Detect which cell encompasses the target text, then output its (x, y) center coordinate. 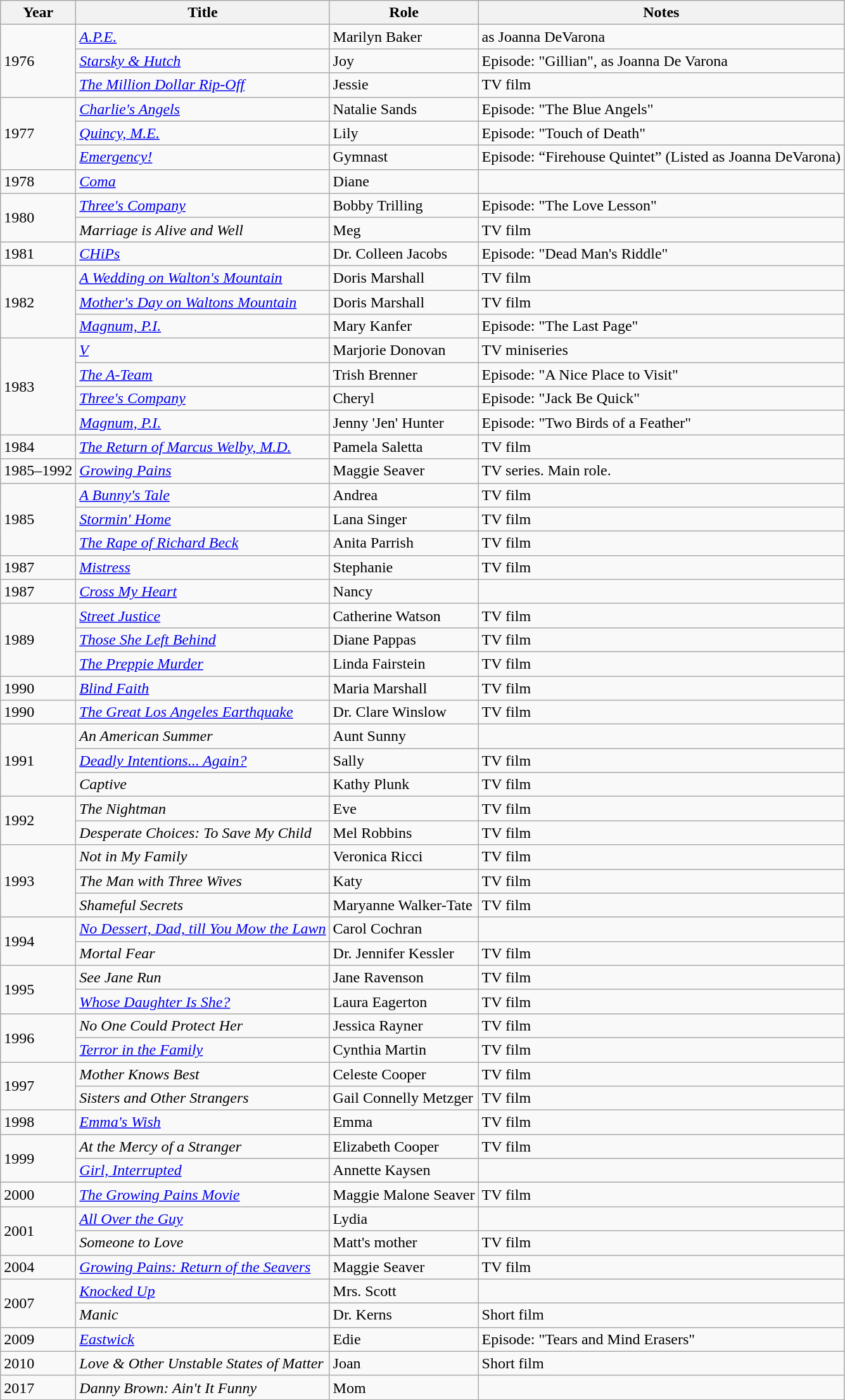
Blind Faith (203, 688)
Knocked Up (203, 1291)
Bobby Trilling (404, 205)
Episode: "Dead Man's Riddle" (661, 254)
Mrs. Scott (404, 1291)
Charlie's Angels (203, 109)
Episode: "Jack Be Quick" (661, 399)
Terror in the Family (203, 1050)
Episode: "A Nice Place to Visit" (661, 375)
Dr. Kerns (404, 1315)
2009 (38, 1339)
Maryanne Walker-Tate (404, 905)
Elizabeth Cooper (404, 1146)
Growing Pains (203, 471)
Emma (404, 1122)
Mary Kanfer (404, 326)
1989 (38, 639)
Katy (404, 881)
Dr. Colleen Jacobs (404, 254)
Episode: "Touch of Death" (661, 133)
V (203, 350)
Dr. Jennifer Kessler (404, 953)
CHiPs (203, 254)
Episode: "The Love Lesson" (661, 205)
Mother's Day on Waltons Mountain (203, 302)
Shameful Secrets (203, 905)
Mother Knows Best (203, 1074)
Carol Cochran (404, 929)
Emergency! (203, 157)
The Man with Three Wives (203, 881)
The Preppie Murder (203, 664)
No Dessert, Dad, till You Mow the Lawn (203, 929)
2000 (38, 1195)
2010 (38, 1363)
Cynthia Martin (404, 1050)
1992 (38, 821)
Love & Other Unstable States of Matter (203, 1363)
1980 (38, 217)
The Nightman (203, 809)
Jessie (404, 85)
Manic (203, 1315)
Lily (404, 133)
Sisters and Other Strangers (203, 1098)
At the Mercy of a Stranger (203, 1146)
Eve (404, 809)
1981 (38, 254)
1996 (38, 1037)
Mortal Fear (203, 953)
2017 (38, 1387)
1983 (38, 387)
A Bunny's Tale (203, 495)
Gail Connelly Metzger (404, 1098)
Jessica Rayner (404, 1025)
Episode: "Tears and Mind Erasers" (661, 1339)
Someone to Love (203, 1243)
Dr. Clare Winslow (404, 712)
1995 (38, 989)
Desperate Choices: To Save My Child (203, 833)
2001 (38, 1231)
Mel Robbins (404, 833)
Lydia (404, 1219)
All Over the Guy (203, 1219)
Role (404, 13)
Coma (203, 181)
Notes (661, 13)
1994 (38, 941)
Girl, Interrupted (203, 1171)
Cheryl (404, 399)
A.P.E. (203, 37)
Episode: "Gillian", as Joanna De Varona (661, 61)
Nancy (404, 591)
Jane Ravenson (404, 977)
Captive (203, 785)
The Million Dollar Rip-Off (203, 85)
Aunt Sunny (404, 736)
2004 (38, 1267)
Joy (404, 61)
Catherine Watson (404, 615)
1998 (38, 1122)
Title (203, 13)
Not in My Family (203, 857)
Sally (404, 761)
Anita Parrish (404, 543)
Cross My Heart (203, 591)
Eastwick (203, 1339)
The A-Team (203, 375)
1999 (38, 1159)
Andrea (404, 495)
The Rape of Richard Beck (203, 543)
TV series. Main role. (661, 471)
Those She Left Behind (203, 639)
Emma's Wish (203, 1122)
Deadly Intentions... Again? (203, 761)
Diane Pappas (404, 639)
Annette Kaysen (404, 1171)
Quincy, M.E. (203, 133)
No One Could Protect Her (203, 1025)
Linda Fairstein (404, 664)
Lana Singer (404, 519)
Kathy Plunk (404, 785)
Street Justice (203, 615)
1977 (38, 133)
Jenny 'Jen' Hunter (404, 423)
TV miniseries (661, 350)
Maggie Malone Seaver (404, 1195)
Growing Pains: Return of the Seavers (203, 1267)
An American Summer (203, 736)
1982 (38, 302)
Stormin' Home (203, 519)
Whose Daughter Is She? (203, 1001)
Mistress (203, 567)
1985 (38, 519)
Starsky & Hutch (203, 61)
Marriage is Alive and Well (203, 229)
The Great Los Angeles Earthquake (203, 712)
Danny Brown: Ain't It Funny (203, 1387)
Year (38, 13)
Celeste Cooper (404, 1074)
1978 (38, 181)
Maria Marshall (404, 688)
Mom (404, 1387)
Veronica Ricci (404, 857)
Episode: “Firehouse Quintet” (Listed as Joanna DeVarona) (661, 157)
Trish Brenner (404, 375)
Pamela Saletta (404, 447)
Natalie Sands (404, 109)
Gymnast (404, 157)
Episode: "Two Birds of a Feather" (661, 423)
A Wedding on Walton's Mountain (203, 278)
1976 (38, 61)
Matt's mother (404, 1243)
The Growing Pains Movie (203, 1195)
2007 (38, 1303)
1985–1992 (38, 471)
Marilyn Baker (404, 37)
Marjorie Donovan (404, 350)
Diane (404, 181)
Episode: "The Last Page" (661, 326)
1997 (38, 1086)
Meg (404, 229)
The Return of Marcus Welby, M.D. (203, 447)
Edie (404, 1339)
1991 (38, 761)
1993 (38, 881)
Joan (404, 1363)
1984 (38, 447)
Laura Eagerton (404, 1001)
as Joanna DeVarona (661, 37)
Episode: "The Blue Angels" (661, 109)
Stephanie (404, 567)
See Jane Run (203, 977)
